For the text-containing cell, return its midpoint in [x, y] coordinate format. 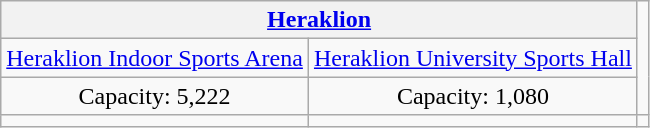
Heraklion University Sports Hall [472, 58]
Heraklion Indoor Sports Arena [155, 58]
Heraklion [320, 20]
Capacity: 1,080 [472, 96]
Capacity: 5,222 [155, 96]
